Capture the cell that displays the provided text and extract its [X, Y] central coordinate. 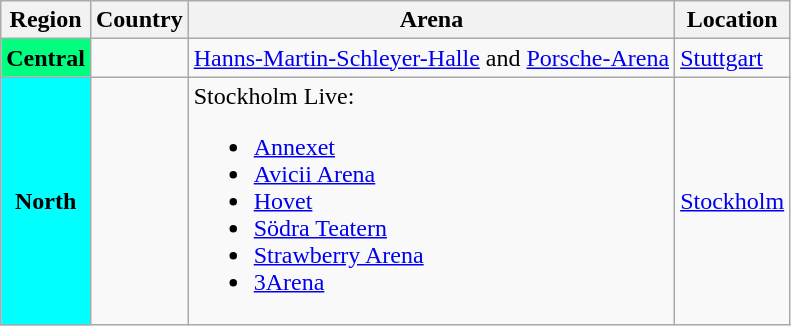
North [46, 201]
Arena [431, 20]
Stuttgart [732, 58]
Hanns-Martin-Schleyer-Halle and Porsche-Arena [431, 58]
Central [46, 58]
Location [732, 20]
Stockholm [732, 201]
Country [139, 20]
Region [46, 20]
Stockholm Live:AnnexetAvicii ArenaHovetSödra TeaternStrawberry Arena3Arena [431, 201]
